Extract the [X, Y] coordinate from the center of the cell holding the provided text.  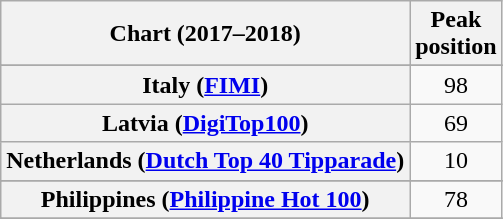
78 [456, 199]
10 [456, 161]
Latvia (DigiTop100) [206, 123]
69 [456, 123]
Netherlands (Dutch Top 40 Tipparade) [206, 161]
98 [456, 85]
Italy (FIMI) [206, 85]
Philippines (Philippine Hot 100) [206, 199]
Chart (2017–2018) [206, 34]
Peakposition [456, 34]
